Capture the cell that displays the provided text and extract its [X, Y] central coordinate. 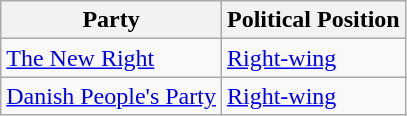
Party [112, 20]
Political Position [313, 20]
Danish People's Party [112, 96]
The New Right [112, 58]
